From the cell containing the given text, extract its center point as [X, Y] coordinate. 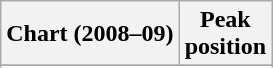
Chart (2008–09) [90, 34]
Peakposition [225, 34]
